From the cell containing the given text, extract its center point as (X, Y) coordinate. 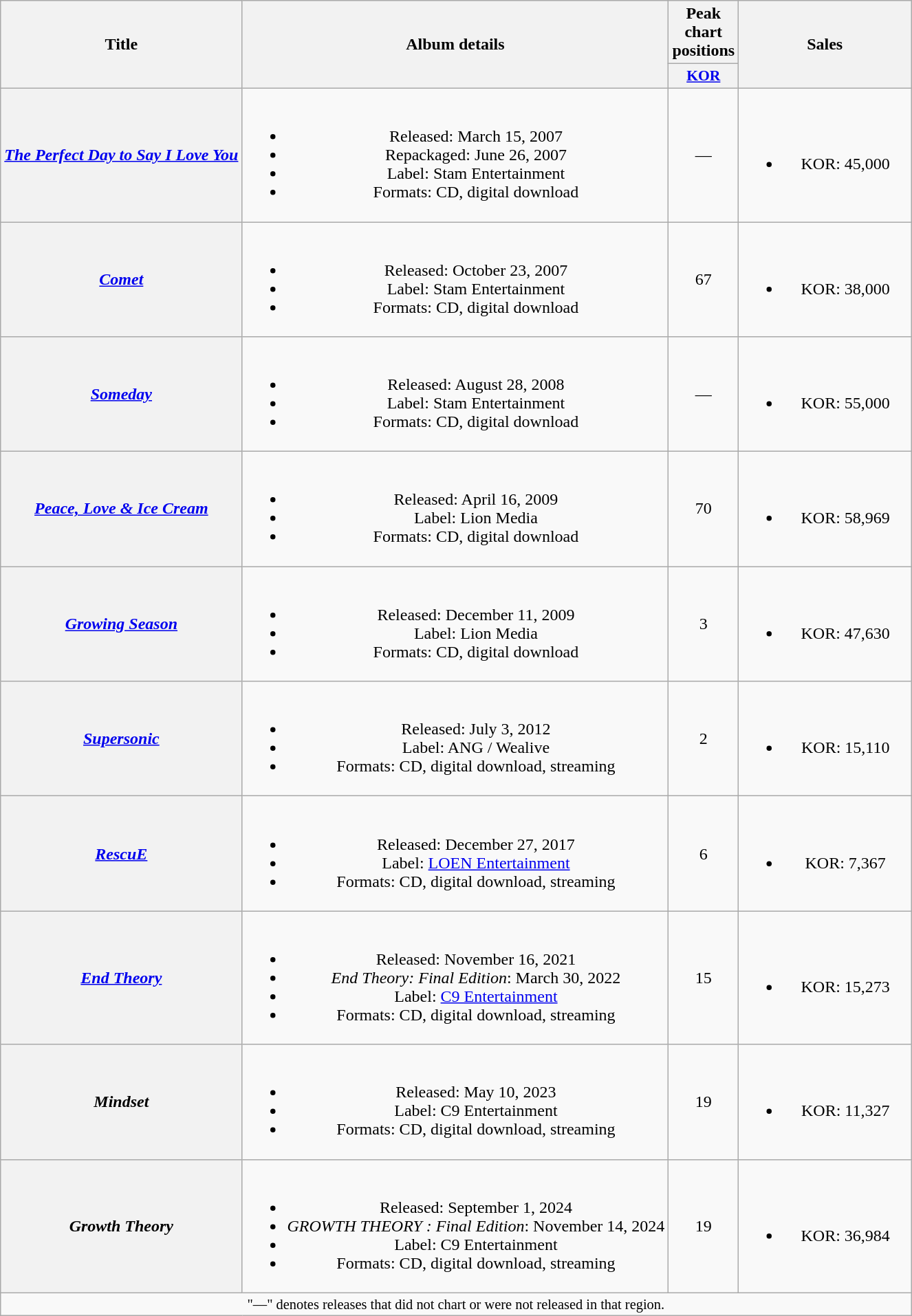
3 (704, 624)
RescuE (121, 854)
Mindset (121, 1101)
Sales (825, 45)
Released: September 1, 2024GROWTH THEORY : Final Edition: November 14, 2024Label: C9 EntertainmentFormats: CD, digital download, streaming (455, 1226)
KOR: 55,000 (825, 395)
Peace, Love & Ice Cream (121, 509)
KOR: 7,367 (825, 854)
Released: October 23, 2007Label: Stam EntertainmentFormats: CD, digital download (455, 279)
Growth Theory (121, 1226)
Comet (121, 279)
Album details (455, 45)
Title (121, 45)
Released: November 16, 2021End Theory: Final Edition: March 30, 2022Label: C9 EntertainmentFormats: CD, digital download, streaming (455, 978)
KOR: 47,630 (825, 624)
KOR: 58,969 (825, 509)
KOR: 11,327 (825, 1101)
Released: December 27, 2017Label: LOEN EntertainmentFormats: CD, digital download, streaming (455, 854)
67 (704, 279)
KOR: 15,110 (825, 738)
2 (704, 738)
Released: August 28, 2008Label: Stam EntertainmentFormats: CD, digital download (455, 395)
KOR: 15,273 (825, 978)
KOR: 38,000 (825, 279)
Released: May 10, 2023Label: C9 EntertainmentFormats: CD, digital download, streaming (455, 1101)
Released: July 3, 2012Label: ANG / WealiveFormats: CD, digital download, streaming (455, 738)
Someday (121, 395)
70 (704, 509)
KOR (704, 76)
KOR: 36,984 (825, 1226)
The Perfect Day to Say I Love You (121, 155)
End Theory (121, 978)
Released: March 15, 2007Repackaged: June 26, 2007Label: Stam EntertainmentFormats: CD, digital download (455, 155)
Released: April 16, 2009Label: Lion MediaFormats: CD, digital download (455, 509)
"—" denotes releases that did not chart or were not released in that region. (456, 1304)
Peak chart positions (704, 32)
Supersonic (121, 738)
Growing Season (121, 624)
Released: December 11, 2009Label: Lion MediaFormats: CD, digital download (455, 624)
15 (704, 978)
KOR: 45,000 (825, 155)
6 (704, 854)
